Output the (x, y) coordinate of the center of the cell containing the given text.  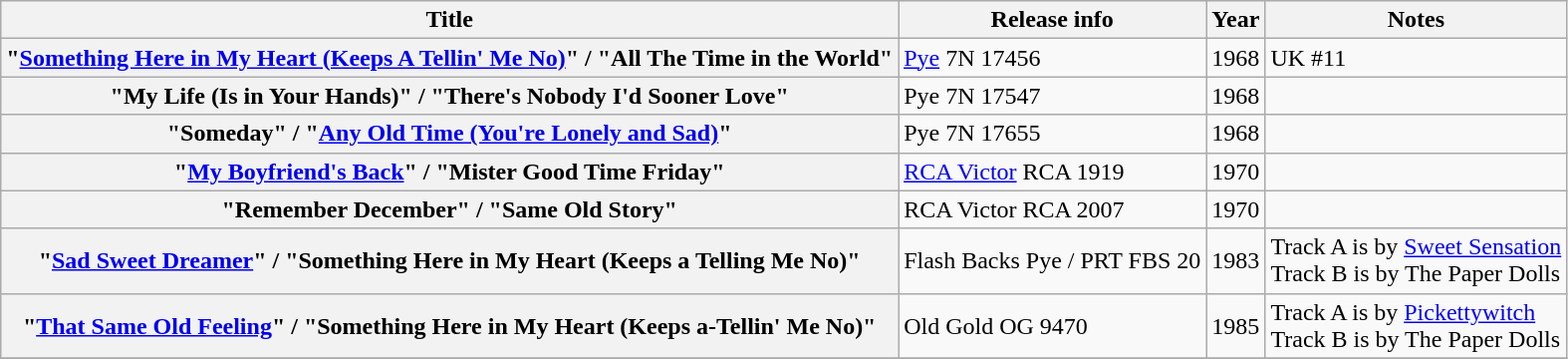
Flash Backs Pye / PRT FBS 20 (1052, 261)
RCA Victor RCA 2007 (1052, 209)
Pye 7N 17547 (1052, 96)
"Remember December" / "Same Old Story" (450, 209)
Old Gold OG 9470 (1052, 325)
Release info (1052, 20)
RCA Victor RCA 1919 (1052, 172)
1983 (1235, 261)
Pye 7N 17456 (1052, 58)
"Sad Sweet Dreamer" / "Something Here in My Heart (Keeps a Telling Me No)" (450, 261)
"My Boyfriend's Back" / "Mister Good Time Friday" (450, 172)
"Something Here in My Heart (Keeps A Tellin' Me No)" / "All The Time in the World" (450, 58)
Title (450, 20)
Track A is by Sweet SensationTrack B is by The Paper Dolls (1417, 261)
Track A is by PickettywitchTrack B is by The Paper Dolls (1417, 325)
"Someday" / "Any Old Time (You're Lonely and Sad)" (450, 134)
1985 (1235, 325)
"That Same Old Feeling" / "Something Here in My Heart (Keeps a-Tellin' Me No)" (450, 325)
Year (1235, 20)
"My Life (Is in Your Hands)" / "There's Nobody I'd Sooner Love" (450, 96)
UK #11 (1417, 58)
Pye 7N 17655 (1052, 134)
Notes (1417, 20)
